Capture the cell that displays the provided text and extract its (x, y) central coordinate. 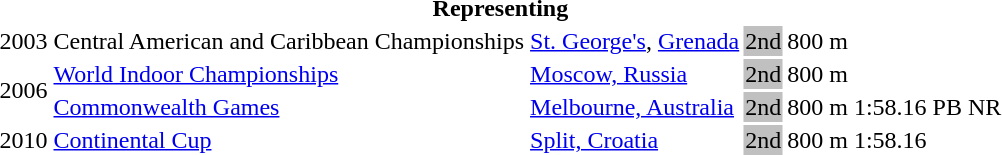
1:58.16 (927, 140)
St. George's, Grenada (635, 41)
Central American and Caribbean Championships (289, 41)
Split, Croatia (635, 140)
Melbourne, Australia (635, 107)
1:58.16 PB NR (927, 107)
World Indoor Championships (289, 74)
Moscow, Russia (635, 74)
Continental Cup (289, 140)
Commonwealth Games (289, 107)
